Scan for the cell matching the given text and deliver its [X, Y] coordinate at center. 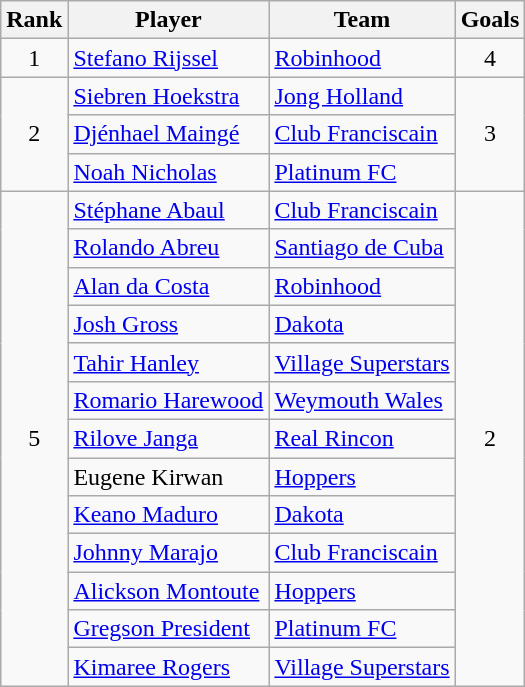
Stéphane Abaul [168, 210]
Alickson Montoute [168, 591]
Djénhael Maingé [168, 134]
Rolando Abreu [168, 248]
Team [362, 20]
Jong Holland [362, 96]
Goals [490, 20]
Real Rincon [362, 438]
Gregson President [168, 629]
Rilove Janga [168, 438]
5 [34, 438]
Siebren Hoekstra [168, 96]
1 [34, 58]
Romario Harewood [168, 400]
Kimaree Rogers [168, 667]
Stefano Rijssel [168, 58]
3 [490, 134]
Player [168, 20]
Josh Gross [168, 324]
4 [490, 58]
Weymouth Wales [362, 400]
Johnny Marajo [168, 553]
Noah Nicholas [168, 172]
Rank [34, 20]
Tahir Hanley [168, 362]
Alan da Costa [168, 286]
Santiago de Cuba [362, 248]
Eugene Kirwan [168, 477]
Keano Maduro [168, 515]
